Locate the cell with the specified text and output its (x, y) center coordinate. 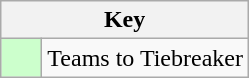
Teams to Tiebreaker (146, 58)
Key (125, 20)
